Capture the cell that displays the provided text and extract its [x, y] central coordinate. 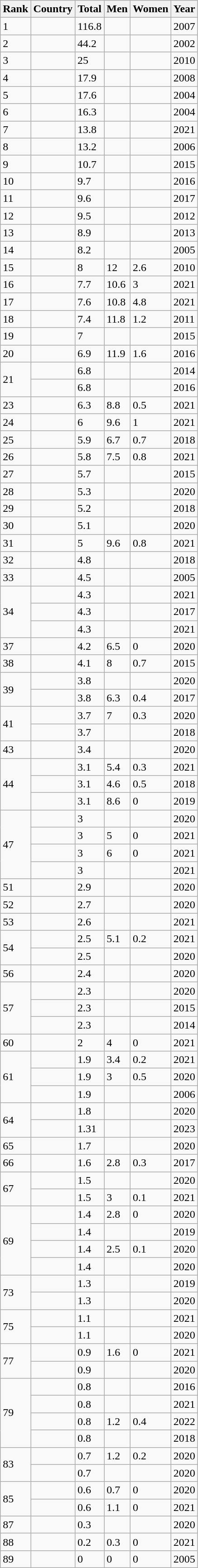
17.9 [90, 78]
7.4 [90, 319]
2011 [184, 319]
77 [15, 1361]
75 [15, 1327]
33 [15, 577]
87 [15, 1525]
9.7 [90, 181]
Country [53, 9]
65 [15, 1146]
31 [15, 543]
64 [15, 1120]
26 [15, 457]
6.5 [117, 646]
73 [15, 1292]
2.9 [90, 887]
88 [15, 1542]
8.9 [90, 233]
7.6 [90, 302]
2023 [184, 1129]
30 [15, 526]
17.6 [90, 95]
Women [150, 9]
44.2 [90, 43]
116.8 [90, 26]
5.8 [90, 457]
17 [15, 302]
89 [15, 1559]
9 [15, 164]
Total [90, 9]
43 [15, 749]
44 [15, 784]
4.6 [117, 784]
2013 [184, 233]
5.4 [117, 767]
7.5 [117, 457]
2008 [184, 78]
5.3 [90, 491]
14 [15, 250]
83 [15, 1464]
24 [15, 422]
29 [15, 509]
2002 [184, 43]
2.4 [90, 973]
54 [15, 948]
51 [15, 887]
15 [15, 267]
5.7 [90, 474]
16.3 [90, 112]
27 [15, 474]
13 [15, 233]
69 [15, 1240]
9.5 [90, 216]
1.31 [90, 1129]
53 [15, 922]
52 [15, 905]
38 [15, 663]
61 [15, 1077]
1.8 [90, 1111]
4.5 [90, 577]
4.2 [90, 646]
79 [15, 1413]
39 [15, 689]
20 [15, 353]
10.8 [117, 302]
67 [15, 1189]
2022 [184, 1421]
2007 [184, 26]
10 [15, 181]
66 [15, 1163]
4.1 [90, 663]
13.8 [90, 129]
23 [15, 405]
8.6 [117, 801]
2012 [184, 216]
18 [15, 319]
5.9 [90, 439]
19 [15, 336]
32 [15, 560]
Men [117, 9]
2.7 [90, 905]
10.7 [90, 164]
10.6 [117, 285]
34 [15, 612]
8.2 [90, 250]
57 [15, 1008]
1.7 [90, 1146]
Year [184, 9]
6.7 [117, 439]
11.8 [117, 319]
37 [15, 646]
47 [15, 844]
56 [15, 973]
7.7 [90, 285]
5.2 [90, 509]
13.2 [90, 147]
11 [15, 198]
85 [15, 1499]
28 [15, 491]
60 [15, 1042]
8.8 [117, 405]
41 [15, 724]
16 [15, 285]
Rank [15, 9]
21 [15, 379]
11.9 [117, 353]
6.9 [90, 353]
